Determine the (X, Y) coordinate at the center of the cell enclosing the given text.  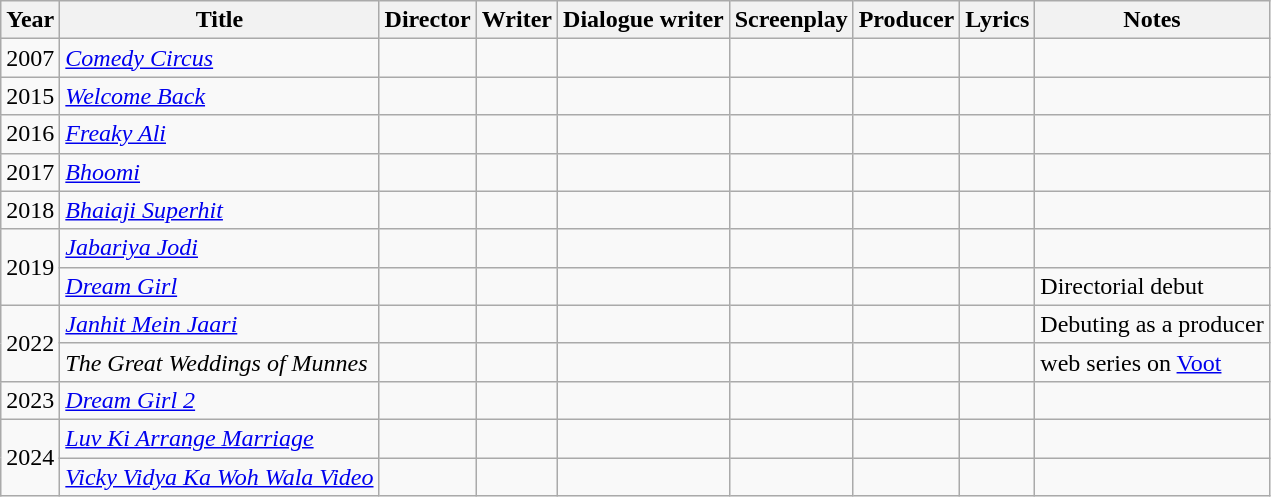
Notes (1152, 20)
Luv Ki Arrange Marriage (220, 438)
2024 (30, 457)
Comedy Circus (220, 58)
Producer (906, 20)
Jabariya Jodi (220, 248)
Title (220, 20)
2023 (30, 400)
Debuting as a producer (1152, 324)
2018 (30, 210)
Writer (516, 20)
2019 (30, 267)
Dream Girl (220, 286)
Janhit Mein Jaari (220, 324)
2015 (30, 96)
Dialogue writer (644, 20)
Year (30, 20)
Welcome Back (220, 96)
Vicky Vidya Ka Woh Wala Video (220, 477)
Bhaiaji Superhit (220, 210)
Screenplay (791, 20)
Directorial debut (1152, 286)
2017 (30, 172)
2016 (30, 134)
2022 (30, 343)
Dream Girl 2 (220, 400)
Lyrics (998, 20)
Director (428, 20)
Freaky Ali (220, 134)
The Great Weddings of Munnes (220, 362)
Bhoomi (220, 172)
web series on Voot (1152, 362)
2007 (30, 58)
